Capture the cell that displays the provided text and extract its (X, Y) central coordinate. 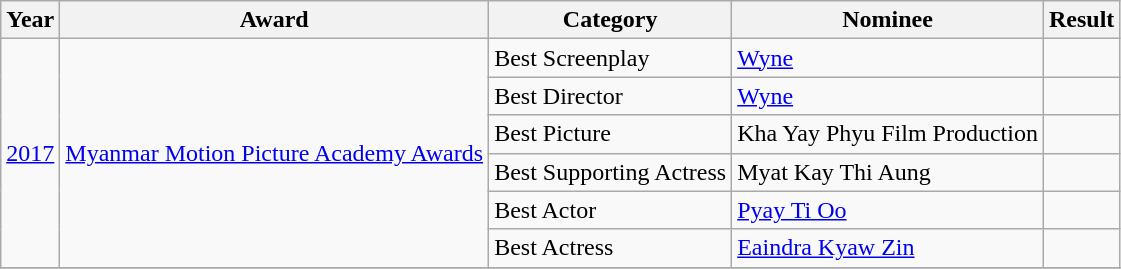
Nominee (888, 20)
Best Supporting Actress (610, 172)
Best Director (610, 96)
Award (274, 20)
Pyay Ti Oo (888, 210)
Category (610, 20)
Result (1081, 20)
Best Picture (610, 134)
Myanmar Motion Picture Academy Awards (274, 153)
2017 (30, 153)
Kha Yay Phyu Film Production (888, 134)
Myat Kay Thi Aung (888, 172)
Year (30, 20)
Best Actress (610, 248)
Best Actor (610, 210)
Best Screenplay (610, 58)
Eaindra Kyaw Zin (888, 248)
